Detect which cell encompasses the target text, then output its (x, y) center coordinate. 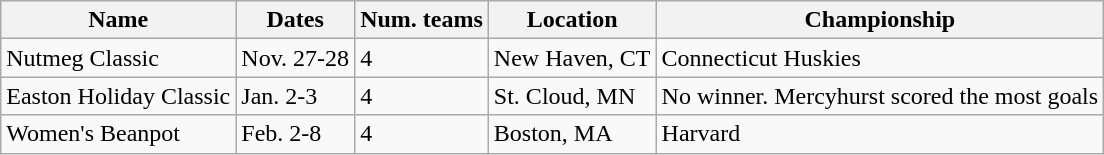
Easton Holiday Classic (118, 96)
No winner. Mercyhurst scored the most goals (880, 96)
Feb. 2-8 (296, 134)
Connecticut Huskies (880, 58)
Dates (296, 20)
New Haven, CT (572, 58)
Women's Beanpot (118, 134)
Nutmeg Classic (118, 58)
Name (118, 20)
Nov. 27-28 (296, 58)
Jan. 2-3 (296, 96)
Location (572, 20)
St. Cloud, MN (572, 96)
Championship (880, 20)
Boston, MA (572, 134)
Num. teams (422, 20)
Harvard (880, 134)
